Identify which cell holds the provided text, then report its [X, Y] central coordinate. 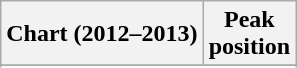
Peakposition [249, 34]
Chart (2012–2013) [102, 34]
